Capture the cell that displays the provided text and extract its (X, Y) central coordinate. 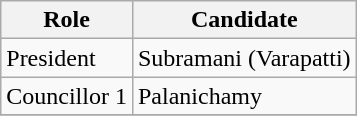
Councillor 1 (67, 96)
Role (67, 20)
Candidate (244, 20)
President (67, 58)
Palanichamy (244, 96)
Subramani (Varapatti) (244, 58)
